For the text-containing cell, return its midpoint in [X, Y] coordinate format. 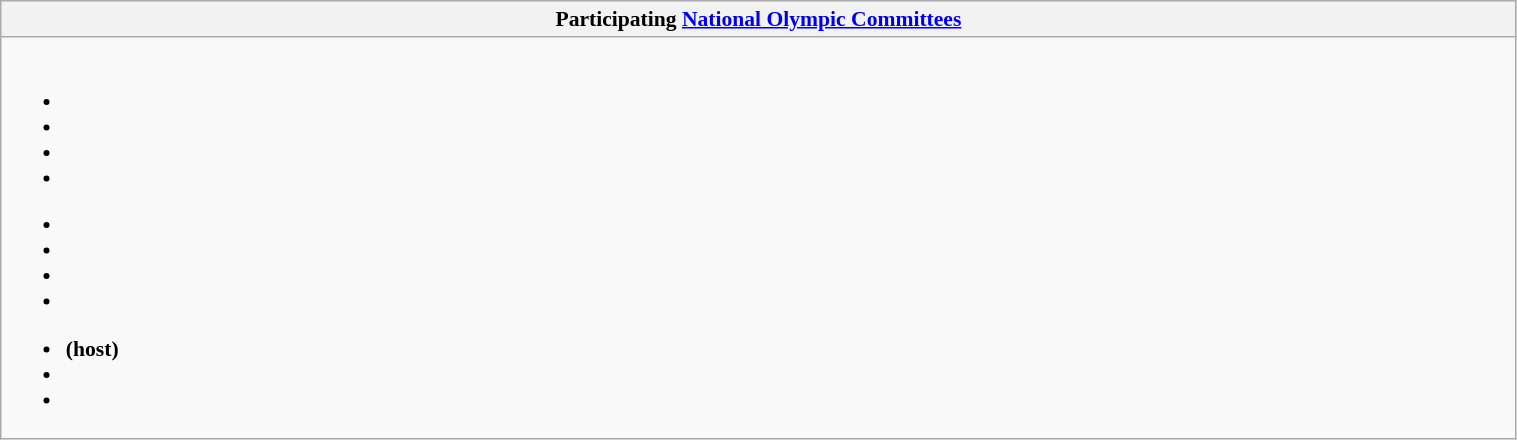
Participating National Olympic Committees [758, 19]
(host) [758, 238]
